Scan for the cell matching the given text and deliver its [X, Y] coordinate at center. 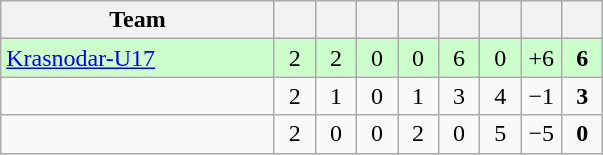
4 [500, 96]
−5 [542, 134]
5 [500, 134]
Team [138, 20]
Krasnodar-U17 [138, 58]
−1 [542, 96]
+6 [542, 58]
